Detect which cell encompasses the target text, then output its [x, y] center coordinate. 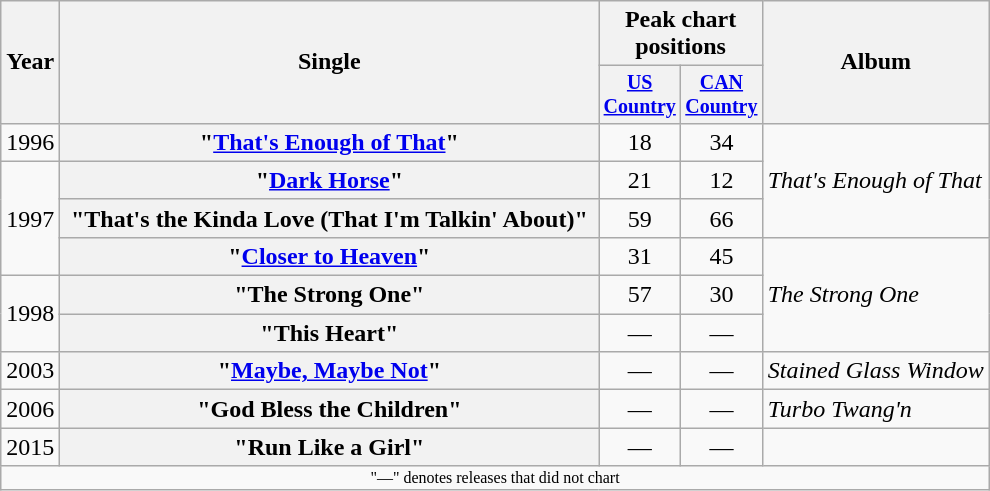
"Run Like a Girl" [330, 447]
"This Heart" [330, 333]
"Maybe, Maybe Not" [330, 371]
Stained Glass Window [876, 371]
18 [640, 142]
2003 [30, 371]
1996 [30, 142]
"That's the Kinda Love (That I'm Talkin' About)" [330, 218]
US Country [640, 94]
2006 [30, 409]
34 [722, 142]
30 [722, 295]
12 [722, 180]
"Closer to Heaven" [330, 256]
45 [722, 256]
21 [640, 180]
"That's Enough of That" [330, 142]
Album [876, 62]
That's Enough of That [876, 180]
"—" denotes releases that did not chart [496, 478]
66 [722, 218]
"The Strong One" [330, 295]
Year [30, 62]
1998 [30, 314]
CAN Country [722, 94]
The Strong One [876, 294]
1997 [30, 218]
Peak chartpositions [680, 34]
Single [330, 62]
57 [640, 295]
"Dark Horse" [330, 180]
2015 [30, 447]
59 [640, 218]
Turbo Twang'n [876, 409]
"God Bless the Children" [330, 409]
31 [640, 256]
